From the cell containing the given text, extract its center point as [x, y] coordinate. 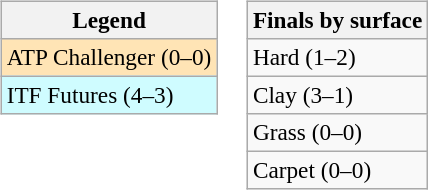
Finals by surface [337, 20]
Hard (1–2) [337, 57]
Grass (0–0) [337, 133]
Clay (3–1) [337, 95]
Legend [108, 20]
ITF Futures (4–3) [108, 95]
Carpet (0–0) [337, 171]
ATP Challenger (0–0) [108, 57]
